Return (X, Y) of the center of cell containing provided text 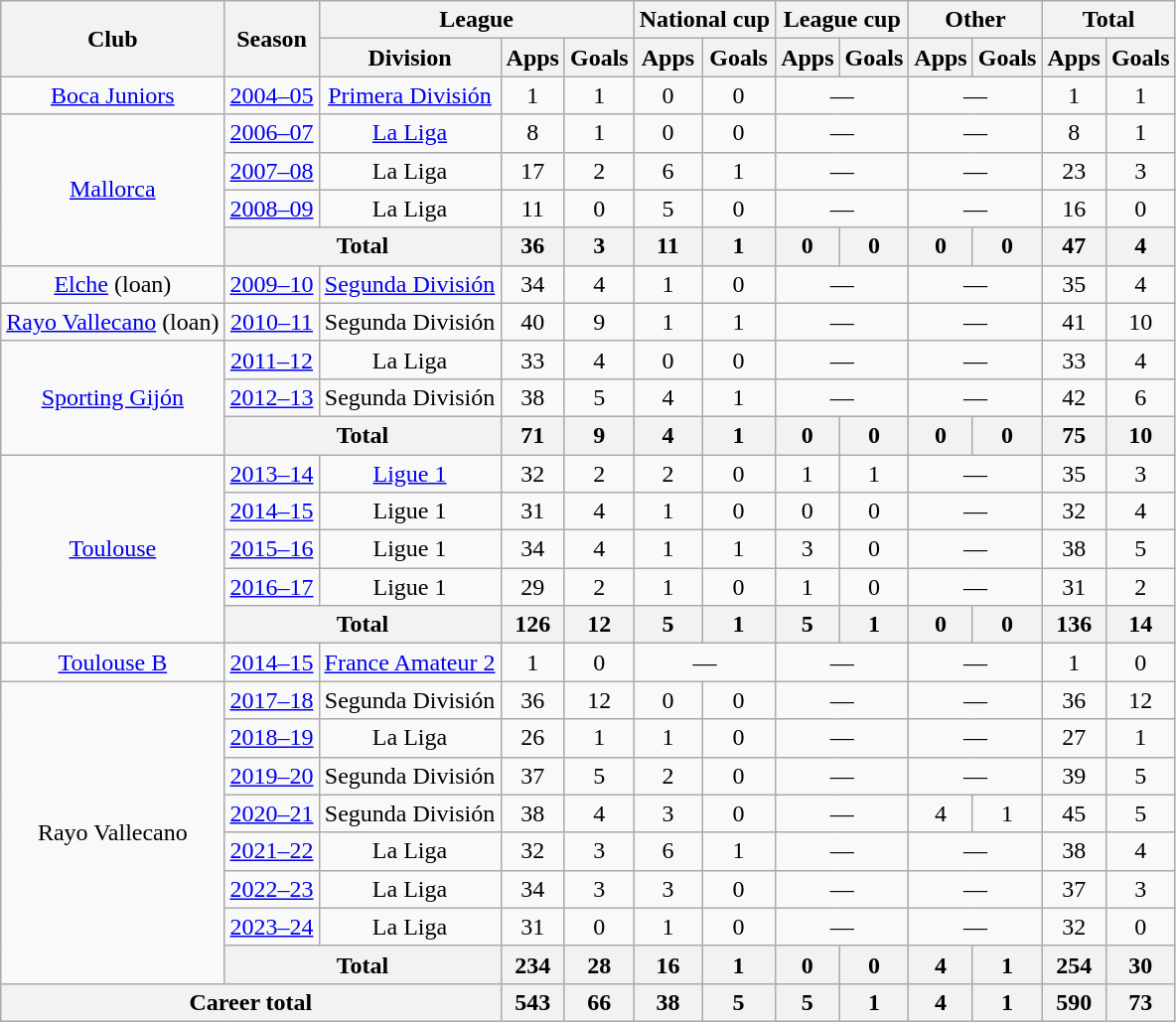
30 (1140, 964)
Elche (loan) (113, 284)
Sporting Gijón (113, 397)
29 (532, 587)
47 (1074, 246)
2009–10 (272, 284)
2007–08 (272, 171)
Toulouse B (113, 662)
45 (1074, 813)
Division (409, 58)
66 (599, 1002)
2015–16 (272, 549)
27 (1074, 738)
2006–07 (272, 133)
2019–20 (272, 776)
2018–19 (272, 738)
2012–13 (272, 397)
23 (1074, 171)
Other (975, 20)
Rayo Vallecano (loan) (113, 322)
League (477, 20)
2022–23 (272, 889)
France Amateur 2 (409, 662)
Club (113, 39)
2023–24 (272, 927)
2010–11 (272, 322)
2008–09 (272, 209)
136 (1074, 625)
126 (532, 625)
2020–21 (272, 813)
2013–14 (272, 474)
41 (1074, 322)
2017–18 (272, 700)
2021–22 (272, 851)
Boca Juniors (113, 95)
Primera División (409, 95)
40 (532, 322)
71 (532, 435)
254 (1074, 964)
2016–17 (272, 587)
Season (272, 39)
590 (1074, 1002)
543 (532, 1002)
Toulouse (113, 549)
League cup (842, 20)
42 (1074, 397)
2011–12 (272, 360)
234 (532, 964)
14 (1140, 625)
73 (1140, 1002)
26 (532, 738)
Career total (250, 1002)
17 (532, 171)
Mallorca (113, 190)
National cup (704, 20)
2004–05 (272, 95)
28 (599, 964)
75 (1074, 435)
Rayo Vallecano (113, 832)
39 (1074, 776)
